For the text-containing cell, return its midpoint in [x, y] coordinate format. 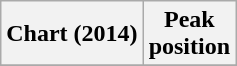
Peak position [189, 34]
Chart (2014) [72, 34]
